For the text-containing cell, return its midpoint in (X, Y) coordinate format. 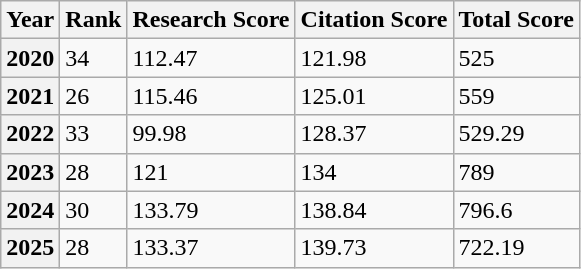
139.73 (374, 248)
Research Score (211, 20)
Year (30, 20)
133.37 (211, 248)
525 (516, 58)
121.98 (374, 58)
138.84 (374, 210)
112.47 (211, 58)
125.01 (374, 96)
2023 (30, 172)
789 (516, 172)
115.46 (211, 96)
2021 (30, 96)
99.98 (211, 134)
722.19 (516, 248)
Total Score (516, 20)
Rank (94, 20)
26 (94, 96)
128.37 (374, 134)
33 (94, 134)
30 (94, 210)
133.79 (211, 210)
559 (516, 96)
529.29 (516, 134)
796.6 (516, 210)
Citation Score (374, 20)
2024 (30, 210)
2025 (30, 248)
34 (94, 58)
134 (374, 172)
121 (211, 172)
2020 (30, 58)
2022 (30, 134)
